From the cell containing the given text, extract its center point as [x, y] coordinate. 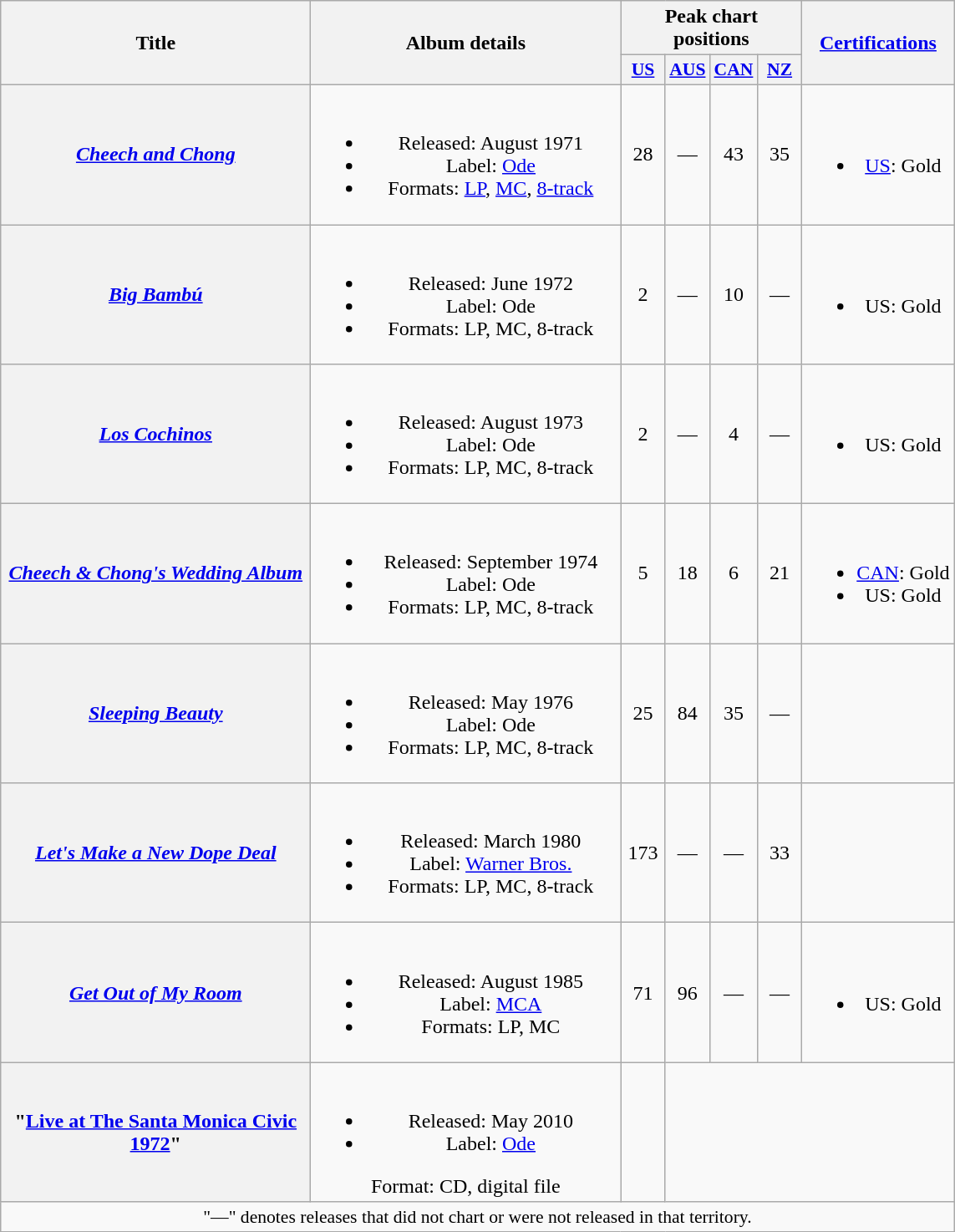
Cheech & Chong's Wedding Album [155, 573]
Title [155, 43]
173 [643, 853]
Released: August 1973Label: OdeFormats: LP, MC, 8-track [466, 435]
21 [779, 573]
Released: August 1971Label: OdeFormats: LP, MC, 8-track [466, 154]
Cheech and Chong [155, 154]
Sleeping Beauty [155, 714]
25 [643, 714]
Released: May 2010Label: OdeFormat: CD, digital file [466, 1132]
Get Out of My Room [155, 993]
6 [734, 573]
Let's Make a New Dope Deal [155, 853]
CAN [734, 70]
18 [687, 573]
US [643, 70]
"Live at The Santa Monica Civic 1972" [155, 1132]
71 [643, 993]
28 [643, 154]
Big Bambú [155, 294]
CAN: GoldUS: Gold [878, 573]
AUS [687, 70]
33 [779, 853]
96 [687, 993]
10 [734, 294]
"—" denotes releases that did not chart or were not released in that territory. [478, 1217]
Certifications [878, 43]
4 [734, 435]
Released: August 1985Label: MCAFormats: LP, MC [466, 993]
43 [734, 154]
Released: June 1972Label: OdeFormats: LP, MC, 8-track [466, 294]
NZ [779, 70]
5 [643, 573]
Released: March 1980Label: Warner Bros.Formats: LP, MC, 8-track [466, 853]
Released: September 1974Label: OdeFormats: LP, MC, 8-track [466, 573]
84 [687, 714]
Album details [466, 43]
Peak chart positions [712, 28]
Released: May 1976Label: OdeFormats: LP, MC, 8-track [466, 714]
Los Cochinos [155, 435]
